Locate the cell with the specified text and output its (x, y) center coordinate. 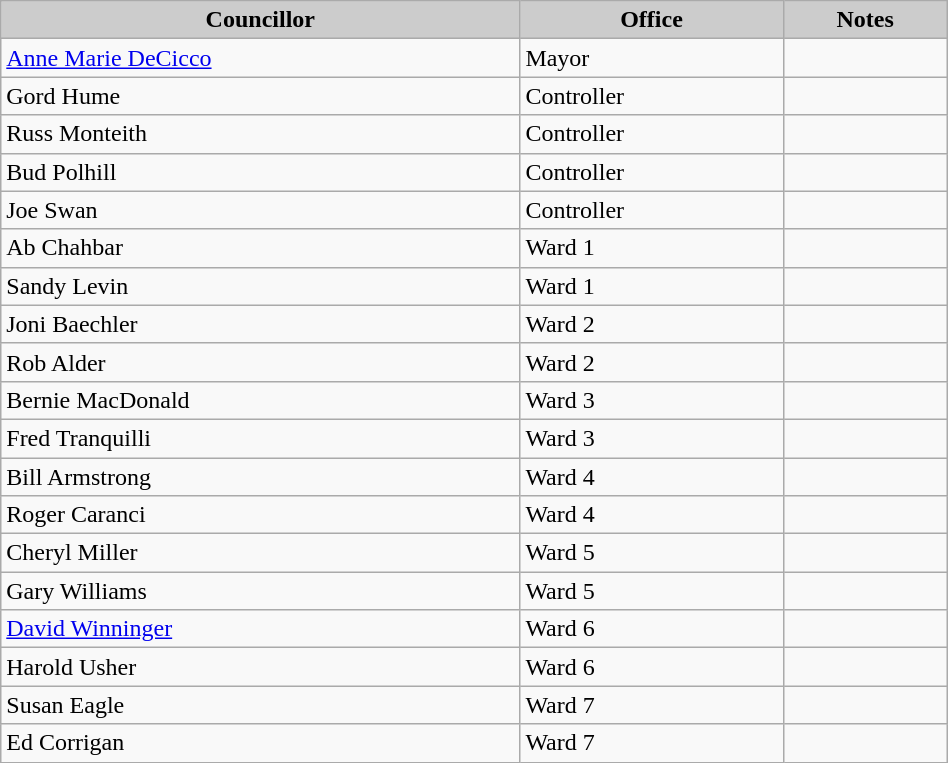
Ed Corrigan (260, 743)
Mayor (652, 58)
David Winninger (260, 629)
Ab Chahbar (260, 248)
Harold Usher (260, 667)
Roger Caranci (260, 515)
Bill Armstrong (260, 477)
Sandy Levin (260, 286)
Susan Eagle (260, 705)
Russ Monteith (260, 134)
Gary Williams (260, 591)
Councillor (260, 20)
Joe Swan (260, 210)
Office (652, 20)
Bud Polhill (260, 172)
Fred Tranquilli (260, 438)
Anne Marie DeCicco (260, 58)
Rob Alder (260, 362)
Gord Hume (260, 96)
Notes (865, 20)
Joni Baechler (260, 324)
Bernie MacDonald (260, 400)
Cheryl Miller (260, 553)
